Detect which cell encompasses the target text, then output its [x, y] center coordinate. 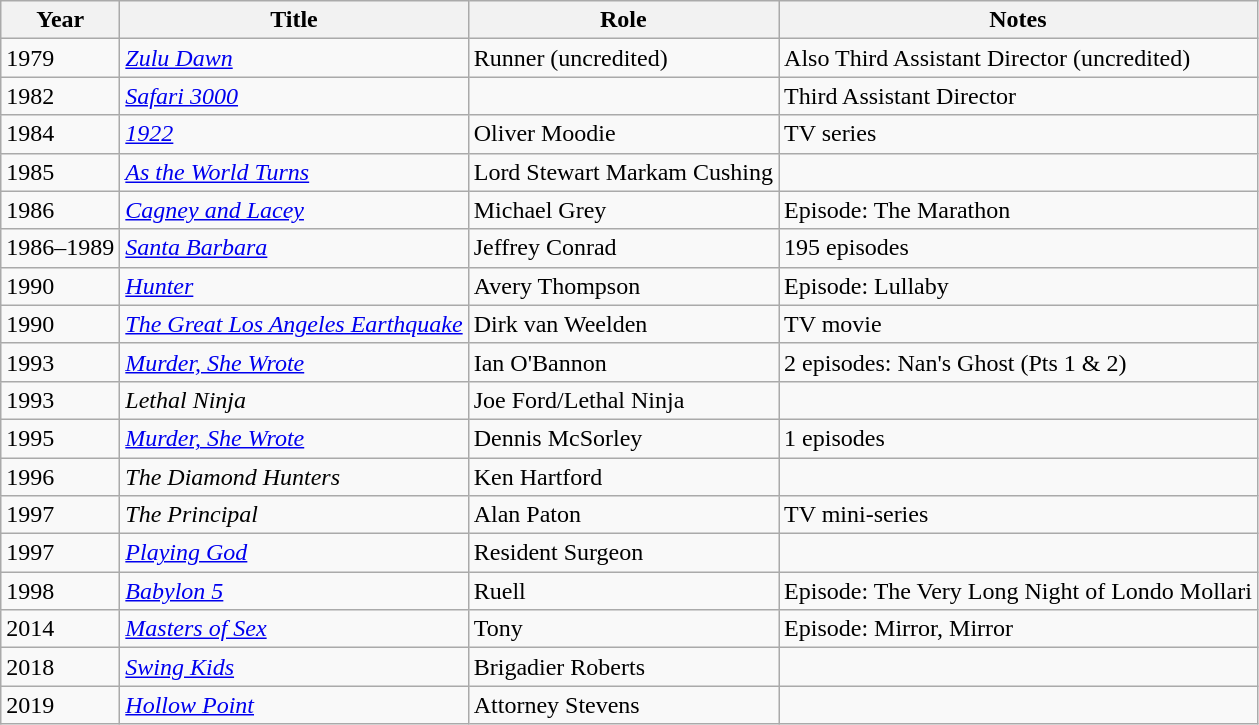
1986 [60, 210]
1922 [294, 134]
Dennis McSorley [623, 438]
TV movie [1018, 324]
Playing God [294, 553]
TV mini-series [1018, 515]
2014 [60, 629]
Santa Barbara [294, 248]
195 episodes [1018, 248]
Masters of Sex [294, 629]
Year [60, 20]
Hunter [294, 286]
Tony [623, 629]
1984 [60, 134]
Role [623, 20]
Safari 3000 [294, 96]
Ian O'Bannon [623, 362]
Babylon 5 [294, 591]
Zulu Dawn [294, 58]
Third Assistant Director [1018, 96]
Title [294, 20]
2 episodes: Nan's Ghost (Pts 1 & 2) [1018, 362]
The Principal [294, 515]
The Great Los Angeles Earthquake [294, 324]
1979 [60, 58]
Resident Surgeon [623, 553]
1986–1989 [60, 248]
1 episodes [1018, 438]
2018 [60, 667]
Ruell [623, 591]
As the World Turns [294, 172]
1996 [60, 477]
Episode: The Marathon [1018, 210]
Ken Hartford [623, 477]
Lord Stewart Markam Cushing [623, 172]
1995 [60, 438]
1982 [60, 96]
Avery Thompson [623, 286]
Hollow Point [294, 705]
The Diamond Hunters [294, 477]
Dirk van Weelden [623, 324]
Attorney Stevens [623, 705]
Episode: Lullaby [1018, 286]
Joe Ford/Lethal Ninja [623, 400]
Lethal Ninja [294, 400]
Cagney and Lacey [294, 210]
Oliver Moodie [623, 134]
1998 [60, 591]
Runner (uncredited) [623, 58]
Episode: The Very Long Night of Londo Mollari [1018, 591]
Also Third Assistant Director (uncredited) [1018, 58]
Episode: Mirror, Mirror [1018, 629]
Swing Kids [294, 667]
1985 [60, 172]
Notes [1018, 20]
2019 [60, 705]
Jeffrey Conrad [623, 248]
Brigadier Roberts [623, 667]
TV series [1018, 134]
Alan Paton [623, 515]
Michael Grey [623, 210]
